Return [X, Y] of the center of cell containing provided text 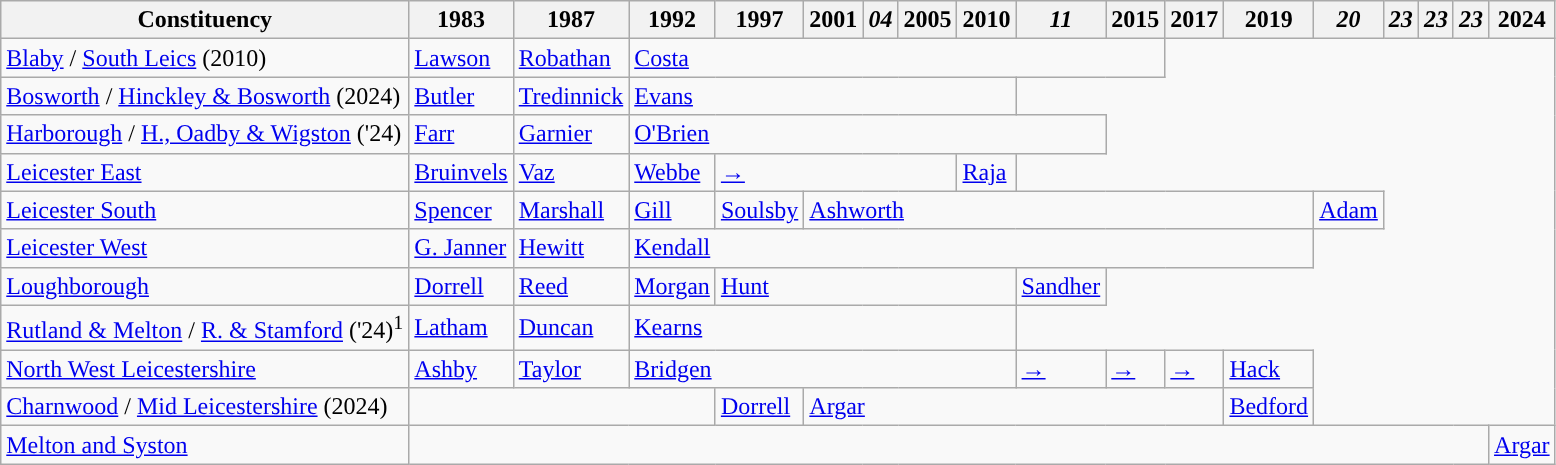
Blaby / South Leics (2010) [205, 58]
Bridgen [822, 369]
Constituency [205, 20]
Leicester South [205, 210]
Rutland & Melton / R. & Stamford ('24)1 [205, 328]
Kearns [822, 328]
1987 [571, 20]
Lawson [461, 58]
2017 [1194, 20]
Bedford [1269, 407]
North West Leicestershire [205, 369]
Farr [461, 134]
Leicester West [205, 248]
Butler [461, 96]
Adam [1349, 210]
1992 [672, 20]
20 [1349, 20]
G. Janner [461, 248]
Reed [571, 286]
Morgan [672, 286]
Latham [461, 328]
Taylor [571, 369]
Bosworth / Hinckley & Bosworth (2024) [205, 96]
Robathan [571, 58]
2015 [1136, 20]
Gill [672, 210]
Soulsby [759, 210]
Duncan [571, 328]
Sandher [1061, 286]
11 [1061, 20]
O'Brien [868, 134]
Kendall [972, 248]
Charnwood / Mid Leicestershire (2024) [205, 407]
Garnier [571, 134]
Costa [897, 58]
Melton and Syston [205, 445]
Ashby [461, 369]
Evans [822, 96]
Bruinvels [461, 172]
1983 [461, 20]
Spencer [461, 210]
2001 [834, 20]
04 [880, 20]
Leicester East [205, 172]
Tredinnick [571, 96]
Webbe [672, 172]
Harborough / H., Oadby & Wigston ('24) [205, 134]
Raja [986, 172]
1997 [759, 20]
Loughborough [205, 286]
Hack [1269, 369]
Hewitt [571, 248]
Marshall [571, 210]
2024 [1522, 20]
2010 [986, 20]
2019 [1269, 20]
2005 [928, 20]
Vaz [571, 172]
Ashworth [1059, 210]
Hunt [866, 286]
